Extract the [x, y] coordinate from the center of the cell holding the provided text.  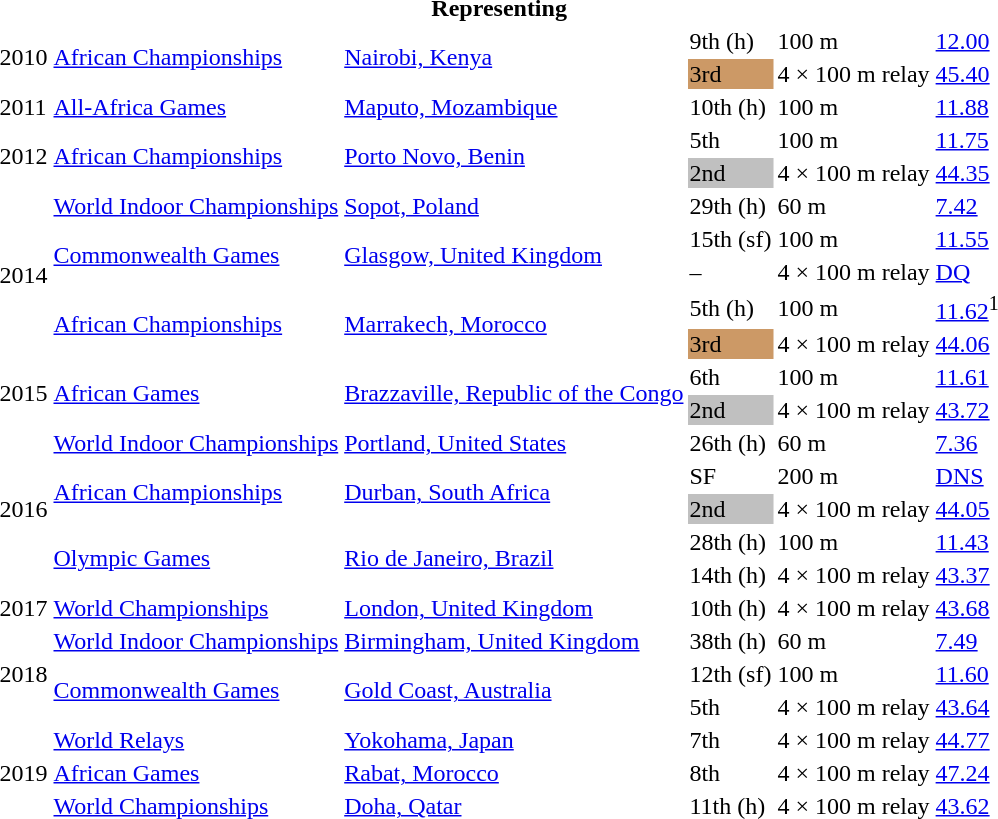
Portland, United States [514, 443]
Nairobi, Kenya [514, 58]
15th (sf) [730, 239]
7th [730, 740]
200 m [854, 476]
29th (h) [730, 206]
9th (h) [730, 41]
Yokohama, Japan [514, 740]
38th (h) [730, 641]
26th (h) [730, 443]
Brazzaville, Republic of the Congo [514, 394]
Porto Novo, Benin [514, 156]
Birmingham, United Kingdom [514, 641]
London, United Kingdom [514, 608]
Marrakech, Morocco [514, 324]
12th (sf) [730, 674]
Durban, South Africa [514, 492]
Rabat, Morocco [514, 773]
World Championships [196, 608]
6th [730, 377]
All-Africa Games [196, 107]
Maputo, Mozambique [514, 107]
Gold Coast, Australia [514, 690]
Glasgow, United Kingdom [514, 256]
SF [730, 476]
Sopot, Poland [514, 206]
14th (h) [730, 575]
5th (h) [730, 308]
Olympic Games [196, 558]
World Relays [196, 740]
28th (h) [730, 542]
8th [730, 773]
Rio de Janeiro, Brazil [514, 558]
– [730, 272]
